Find where the given text appears and provide that cell's center as (X, Y) coordinate. 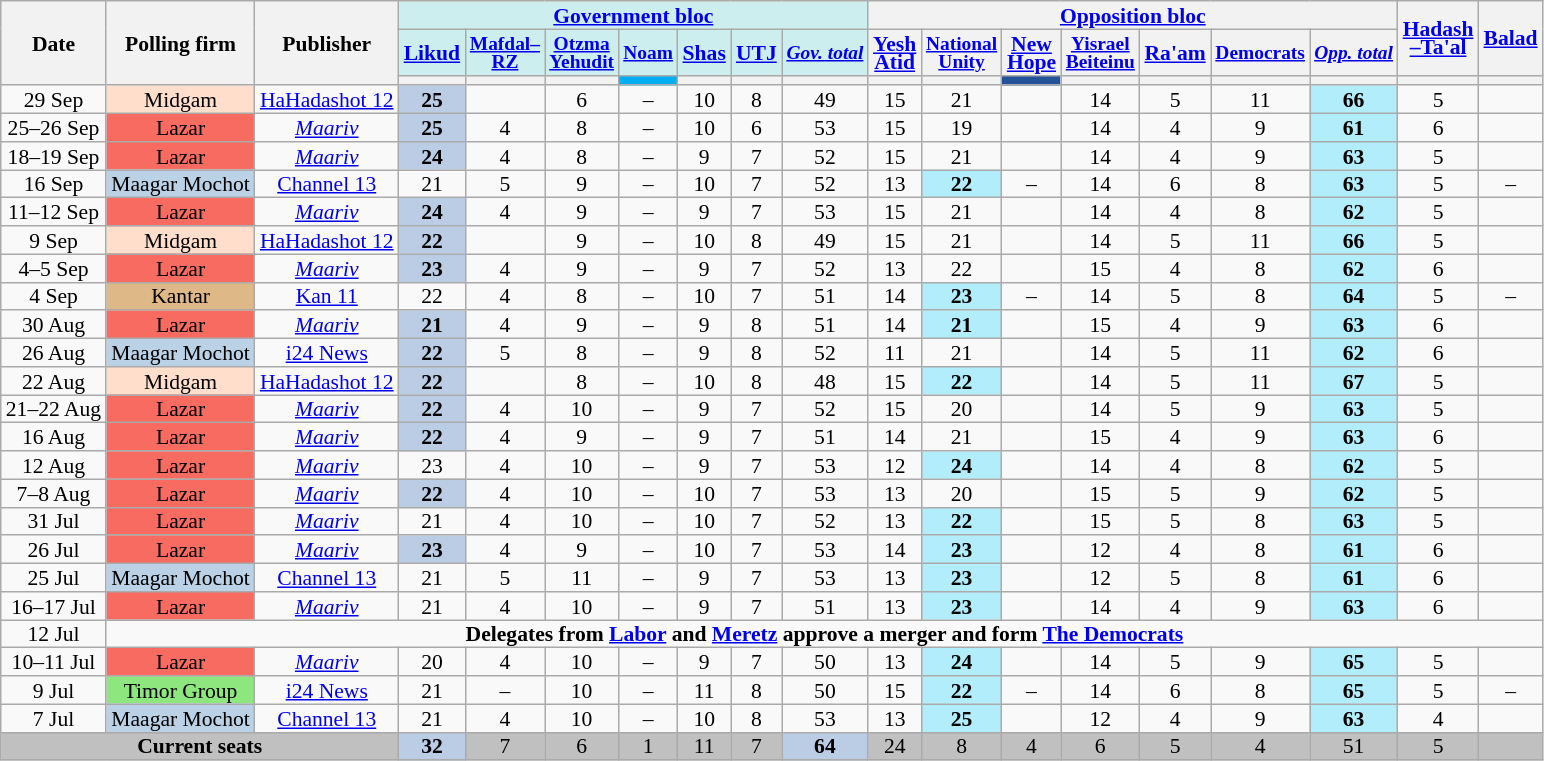
19 (961, 128)
Ra'am (1174, 52)
Shas (704, 52)
11–12 Sep (54, 212)
Noam (648, 52)
26 Aug (54, 353)
Mafdal–RZ (504, 52)
Current seats (200, 746)
Opposition bloc (1133, 15)
21–22 Aug (54, 409)
OtzmaYehudit (582, 52)
25–26 Sep (54, 128)
4 Sep (54, 296)
Democrats (1260, 52)
18–19 Sep (54, 156)
12 Jul (54, 634)
9 Jul (54, 690)
NationalUnity (961, 52)
9 Sep (54, 240)
Timor Group (180, 690)
Kan 11 (327, 296)
Publisher (327, 43)
Date (54, 43)
30 Aug (54, 325)
Government bloc (634, 15)
16 Sep (54, 184)
Balad (1511, 38)
48 (825, 381)
16–17 Jul (54, 606)
7 Jul (54, 718)
Opp. total (1354, 52)
12 Aug (54, 465)
22 Aug (54, 381)
Polling firm (180, 43)
1 (648, 746)
Gov. total (825, 52)
Hadash–Ta'al (1438, 38)
YisraelBeiteinu (1100, 52)
10–11 Jul (54, 662)
YeshAtid (894, 52)
32 (432, 746)
4–5 Sep (54, 268)
Kantar (180, 296)
Delegates from Labor and Meretz approve a merger and form The Democrats (824, 634)
25 Jul (54, 578)
NewHope (1032, 52)
26 Jul (54, 550)
Likud (432, 52)
UTJ (756, 52)
67 (1354, 381)
7–8 Aug (54, 493)
31 Jul (54, 521)
16 Aug (54, 437)
29 Sep (54, 100)
